Return [X, Y] of the center of cell containing provided text 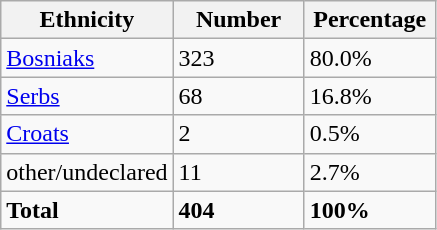
80.0% [370, 58]
68 [238, 96]
323 [238, 58]
11 [238, 172]
Total [87, 210]
Number [238, 20]
100% [370, 210]
Bosniaks [87, 58]
Serbs [87, 96]
404 [238, 210]
other/undeclared [87, 172]
2 [238, 134]
Croats [87, 134]
16.8% [370, 96]
2.7% [370, 172]
Percentage [370, 20]
0.5% [370, 134]
Ethnicity [87, 20]
